Extract the [X, Y] coordinate from the center of the cell holding the provided text.  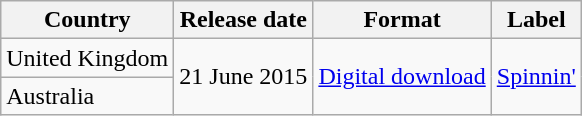
Label [536, 20]
Spinnin' [536, 77]
Australia [88, 96]
Digital download [402, 77]
Format [402, 20]
21 June 2015 [244, 77]
Release date [244, 20]
Country [88, 20]
United Kingdom [88, 58]
